Return the [X, Y] coordinate for the center point of the cell that contains the specified text.  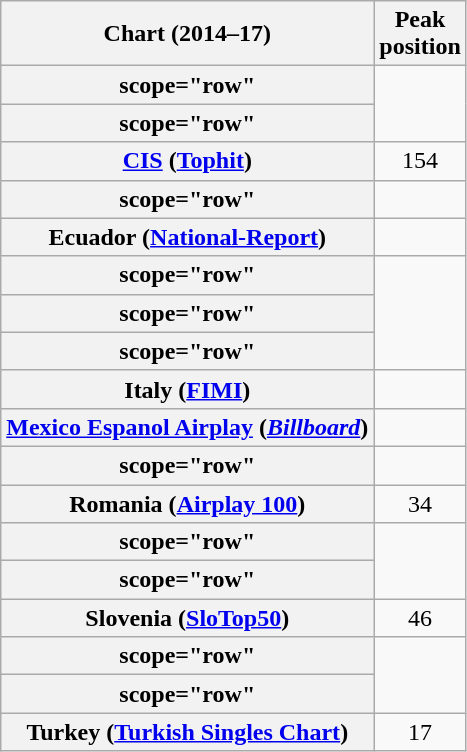
Turkey (Turkish Singles Chart) [188, 732]
34 [420, 503]
154 [420, 161]
17 [420, 732]
Peakposition [420, 34]
46 [420, 618]
Italy (FIMI) [188, 389]
Ecuador (National-Report) [188, 237]
Mexico Espanol Airplay (Billboard) [188, 427]
CIS (Tophit) [188, 161]
Chart (2014–17) [188, 34]
Slovenia (SloTop50) [188, 618]
Romania (Airplay 100) [188, 503]
